Output the (x, y) coordinate of the center of the cell containing the given text.  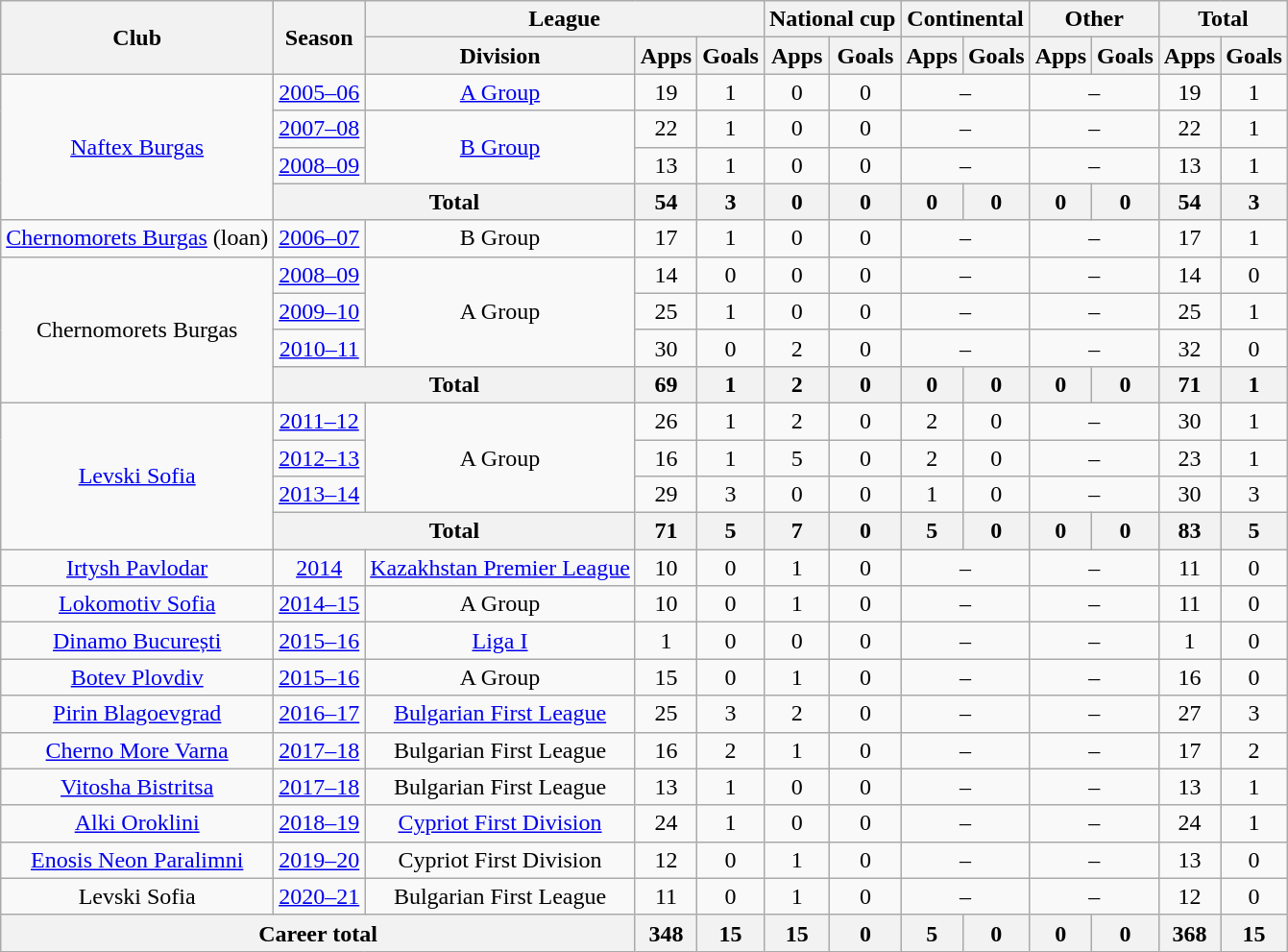
Division (500, 56)
2018–19 (319, 823)
Liga I (500, 641)
Kazakhstan Premier League (500, 568)
National cup (832, 19)
2012–13 (319, 458)
Vitosha Bistritsa (137, 787)
Irtysh Pavlodar (137, 568)
7 (796, 531)
Cherno More Varna (137, 750)
69 (666, 384)
Club (137, 37)
368 (1189, 933)
2011–12 (319, 421)
2020–21 (319, 896)
Lokomotiv Sofia (137, 604)
Pirin Blagoevgrad (137, 714)
2010–11 (319, 348)
2014 (319, 568)
Alki Oroklini (137, 823)
Career total (319, 933)
2006–07 (319, 238)
Continental (965, 19)
Botev Plovdiv (137, 677)
348 (666, 933)
32 (1189, 348)
2009–10 (319, 311)
27 (1189, 714)
2019–20 (319, 860)
Chernomorets Burgas (loan) (137, 238)
2013–14 (319, 495)
Chernomorets Burgas (137, 330)
83 (1189, 531)
2016–17 (319, 714)
Enosis Neon Paralimni (137, 860)
26 (666, 421)
2014–15 (319, 604)
Dinamo București (137, 641)
Other (1094, 19)
League (565, 19)
2007–08 (319, 129)
Season (319, 37)
23 (1189, 458)
Naftex Burgas (137, 147)
2005–06 (319, 92)
29 (666, 495)
